Provide the (x, y) coordinate of the cell's center where the given text is located.  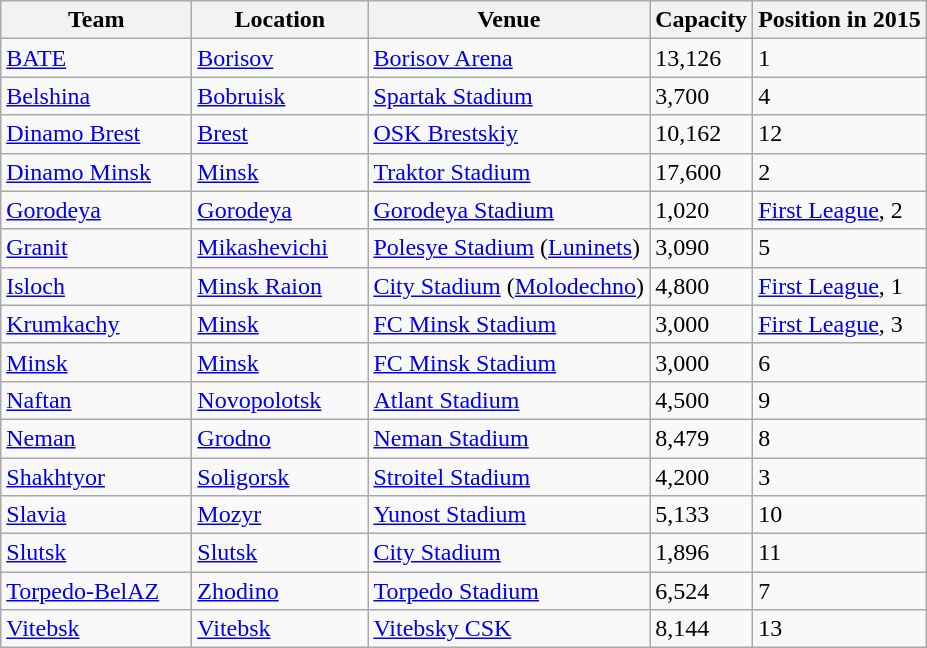
Granit (96, 248)
City Stadium (509, 553)
Grodno (280, 438)
4,800 (702, 286)
Bobruisk (280, 96)
Stroitel Stadium (509, 477)
Shakhtyor (96, 477)
Dinamo Brest (96, 134)
Mikashevichi (280, 248)
10 (840, 515)
7 (840, 591)
12 (840, 134)
Krumkachy (96, 324)
10,162 (702, 134)
OSK Brestskiy (509, 134)
4 (840, 96)
Mozyr (280, 515)
17,600 (702, 172)
8,144 (702, 629)
1,020 (702, 210)
3,090 (702, 248)
8 (840, 438)
Neman Stadium (509, 438)
Vitebsky CSK (509, 629)
Belshina (96, 96)
Gorodeya Stadium (509, 210)
13 (840, 629)
Yunost Stadium (509, 515)
Brest (280, 134)
Naftan (96, 400)
2 (840, 172)
First League, 1 (840, 286)
3 (840, 477)
Dinamo Minsk (96, 172)
6,524 (702, 591)
Venue (509, 20)
Torpedo-BelAZ (96, 591)
Slavia (96, 515)
Polesye Stadium (Luninets) (509, 248)
Isloch (96, 286)
1 (840, 58)
3,700 (702, 96)
Minsk Raion (280, 286)
Spartak Stadium (509, 96)
City Stadium (Molodechno) (509, 286)
First League, 2 (840, 210)
Zhodino (280, 591)
Location (280, 20)
Capacity (702, 20)
Soligorsk (280, 477)
4,500 (702, 400)
5 (840, 248)
Novopolotsk (280, 400)
1,896 (702, 553)
Atlant Stadium (509, 400)
Team (96, 20)
11 (840, 553)
Traktor Stadium (509, 172)
Borisov Arena (509, 58)
5,133 (702, 515)
Borisov (280, 58)
9 (840, 400)
4,200 (702, 477)
First League, 3 (840, 324)
BATE (96, 58)
Neman (96, 438)
Torpedo Stadium (509, 591)
8,479 (702, 438)
6 (840, 362)
13,126 (702, 58)
Position in 2015 (840, 20)
